Detect which cell encompasses the target text, then output its (x, y) center coordinate. 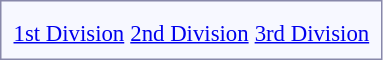
3rd Division (312, 33)
1st Division (69, 33)
2nd Division (190, 33)
